Capture the cell that displays the provided text and extract its (X, Y) central coordinate. 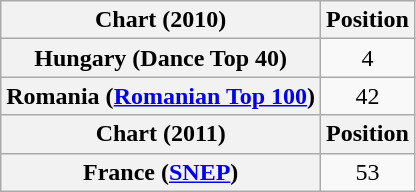
Romania (Romanian Top 100) (161, 96)
France (SNEP) (161, 172)
53 (368, 172)
42 (368, 96)
Hungary (Dance Top 40) (161, 58)
Chart (2010) (161, 20)
Chart (2011) (161, 134)
4 (368, 58)
